Scan for the cell matching the given text and deliver its [x, y] coordinate at center. 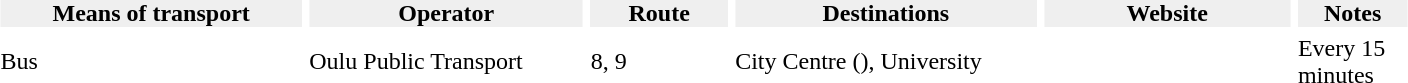
Route [660, 14]
Means of transport [150, 14]
Notes [1353, 14]
Website [1167, 14]
Operator [446, 14]
Destinations [886, 14]
